Search for the cell housing the specified text and yield its [X, Y] center coordinate. 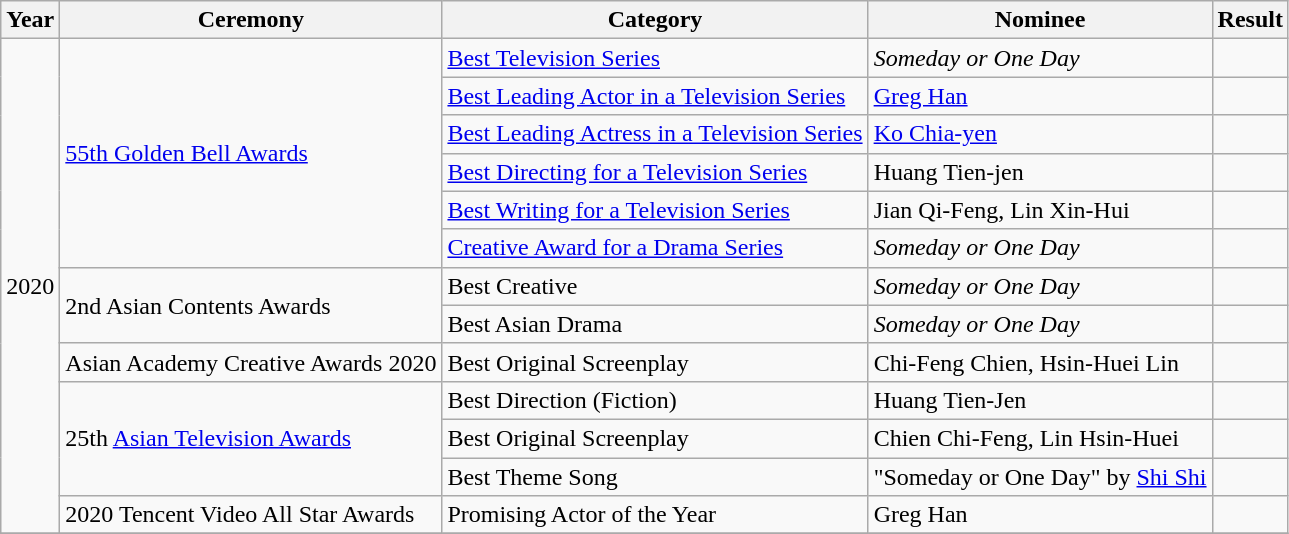
Chien Chi-Feng, Lin Hsin-Huei [1040, 438]
Creative Award for a Drama Series [655, 248]
Huang Tien-jen [1040, 172]
2nd Asian Contents Awards [251, 305]
2020 [30, 286]
Result [1250, 20]
"Someday or One Day" by Shi Shi [1040, 477]
2020 Tencent Video All Star Awards [251, 515]
Ko Chia-yen [1040, 134]
Asian Academy Creative Awards 2020 [251, 362]
Year [30, 20]
Best Writing for a Television Series [655, 210]
Best Creative [655, 286]
Best Leading Actor in a Television Series [655, 96]
Huang Tien-Jen [1040, 400]
Best Direction (Fiction) [655, 400]
Best Asian Drama [655, 324]
Promising Actor of the Year [655, 515]
25th Asian Television Awards [251, 438]
Best Theme Song [655, 477]
Ceremony [251, 20]
55th Golden Bell Awards [251, 153]
Best Leading Actress in a Television Series [655, 134]
Jian Qi-Feng, Lin Xin-Hui [1040, 210]
Chi-Feng Chien, Hsin-Huei Lin [1040, 362]
Category [655, 20]
Nominee [1040, 20]
Best Directing for a Television Series [655, 172]
Best Television Series [655, 58]
